Search for the cell housing the specified text and yield its (x, y) center coordinate. 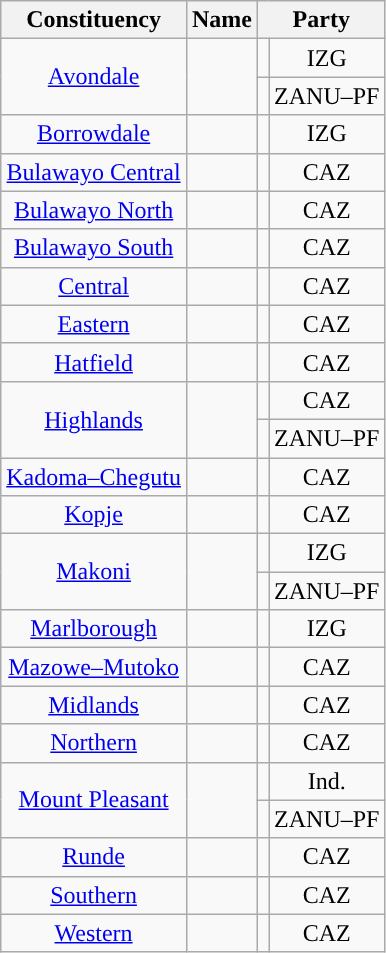
Constituency (94, 20)
Mount Pleasant (94, 800)
Name (222, 20)
Party (320, 20)
Eastern (94, 324)
Ind. (327, 781)
Bulawayo North (94, 210)
Bulawayo Central (94, 172)
Marlborough (94, 629)
Western (94, 933)
Avondale (94, 77)
Northern (94, 743)
Midlands (94, 705)
Hatfield (94, 362)
Kadoma–Chegutu (94, 477)
Central (94, 286)
Borrowdale (94, 134)
Southern (94, 895)
Runde (94, 857)
Mazowe–Mutoko (94, 667)
Bulawayo South (94, 248)
Kopje (94, 515)
Makoni (94, 572)
Highlands (94, 419)
